Return the [x, y] coordinate for the center point of the cell that contains the specified text.  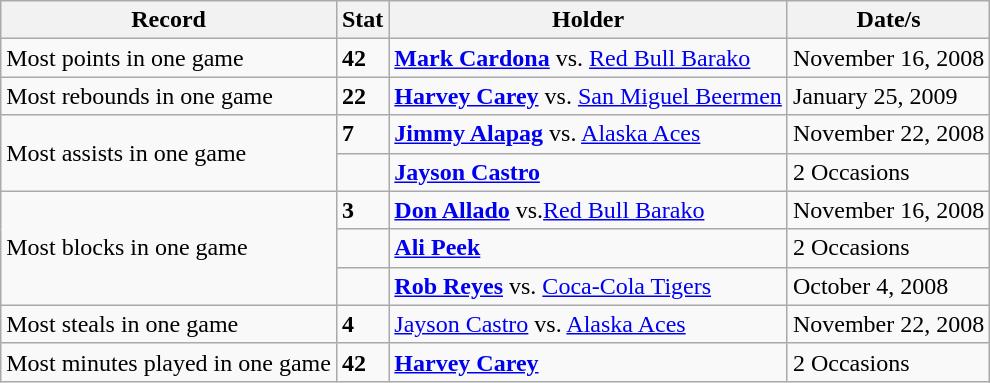
Harvey Carey [588, 362]
Most assists in one game [169, 153]
Most rebounds in one game [169, 96]
Mark Cardona vs. Red Bull Barako [588, 58]
Holder [588, 20]
Most minutes played in one game [169, 362]
Rob Reyes vs. Coca-Cola Tigers [588, 286]
3 [362, 210]
22 [362, 96]
Most blocks in one game [169, 248]
Most points in one game [169, 58]
4 [362, 324]
Harvey Carey vs. San Miguel Beermen [588, 96]
January 25, 2009 [888, 96]
October 4, 2008 [888, 286]
Jayson Castro [588, 172]
Jayson Castro vs. Alaska Aces [588, 324]
7 [362, 134]
Jimmy Alapag vs. Alaska Aces [588, 134]
Ali Peek [588, 248]
Don Allado vs.Red Bull Barako [588, 210]
Date/s [888, 20]
Record [169, 20]
Stat [362, 20]
Most steals in one game [169, 324]
